Search for the cell housing the specified text and yield its [x, y] center coordinate. 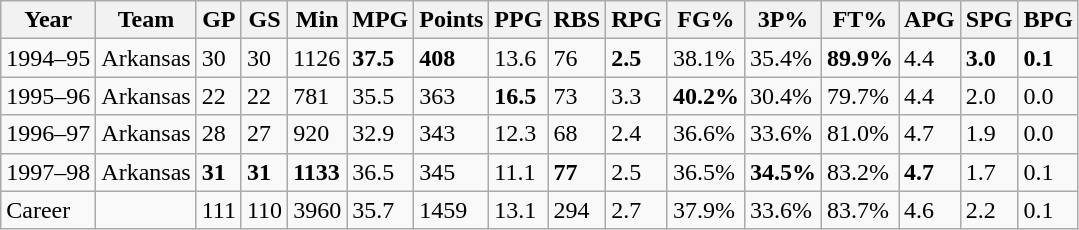
36.6% [706, 134]
76 [577, 58]
294 [577, 210]
3960 [318, 210]
12.3 [518, 134]
37.9% [706, 210]
4.6 [930, 210]
1994–95 [48, 58]
408 [452, 58]
GS [264, 20]
2.4 [637, 134]
73 [577, 96]
110 [264, 210]
SPG [989, 20]
81.0% [860, 134]
83.7% [860, 210]
Year [48, 20]
35.4% [782, 58]
345 [452, 172]
MPG [380, 20]
35.5 [380, 96]
35.7 [380, 210]
APG [930, 20]
38.1% [706, 58]
83.2% [860, 172]
781 [318, 96]
77 [577, 172]
RPG [637, 20]
1133 [318, 172]
40.2% [706, 96]
1.7 [989, 172]
1126 [318, 58]
PPG [518, 20]
363 [452, 96]
11.1 [518, 172]
16.5 [518, 96]
2.2 [989, 210]
Team [146, 20]
27 [264, 134]
28 [218, 134]
37.5 [380, 58]
1996–97 [48, 134]
3.0 [989, 58]
30.4% [782, 96]
3P% [782, 20]
1459 [452, 210]
FT% [860, 20]
920 [318, 134]
13.1 [518, 210]
2.7 [637, 210]
36.5 [380, 172]
3.3 [637, 96]
1995–96 [48, 96]
34.5% [782, 172]
13.6 [518, 58]
1.9 [989, 134]
68 [577, 134]
79.7% [860, 96]
RBS [577, 20]
343 [452, 134]
2.0 [989, 96]
Points [452, 20]
32.9 [380, 134]
GP [218, 20]
Career [48, 210]
89.9% [860, 58]
Min [318, 20]
FG% [706, 20]
BPG [1048, 20]
1997–98 [48, 172]
36.5% [706, 172]
111 [218, 210]
